For the text-containing cell, return its midpoint in [X, Y] coordinate format. 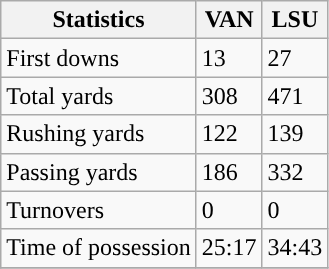
308 [229, 96]
LSU [295, 20]
13 [229, 58]
Turnovers [99, 210]
Rushing yards [99, 134]
186 [229, 172]
First downs [99, 58]
Total yards [99, 96]
34:43 [295, 248]
Statistics [99, 20]
332 [295, 172]
122 [229, 134]
27 [295, 58]
139 [295, 134]
Passing yards [99, 172]
Time of possession [99, 248]
VAN [229, 20]
25:17 [229, 248]
471 [295, 96]
